Determine the [X, Y] coordinate at the center of the cell enclosing the given text.  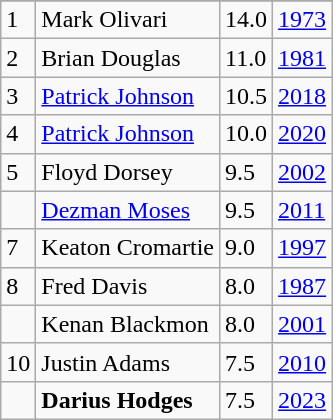
10.5 [246, 96]
1981 [302, 58]
Kenan Blackmon [128, 324]
Dezman Moses [128, 210]
1 [18, 20]
3 [18, 96]
4 [18, 134]
7 [18, 248]
2018 [302, 96]
Floyd Dorsey [128, 172]
2011 [302, 210]
1997 [302, 248]
14.0 [246, 20]
10.0 [246, 134]
2 [18, 58]
Justin Adams [128, 362]
1987 [302, 286]
Keaton Cromartie [128, 248]
2001 [302, 324]
2020 [302, 134]
2010 [302, 362]
1973 [302, 20]
Mark Olivari [128, 20]
8 [18, 286]
Fred Davis [128, 286]
5 [18, 172]
2002 [302, 172]
2023 [302, 400]
11.0 [246, 58]
10 [18, 362]
Darius Hodges [128, 400]
Brian Douglas [128, 58]
9.0 [246, 248]
